Find where the given text appears and provide that cell's center as (X, Y) coordinate. 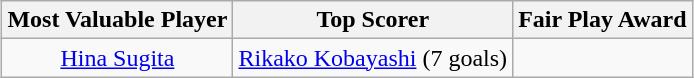
Hina Sugita (118, 58)
Most Valuable Player (118, 20)
Top Scorer (373, 20)
Fair Play Award (603, 20)
Rikako Kobayashi (7 goals) (373, 58)
